Provide the [X, Y] coordinate of the cell's center where the given text is located.  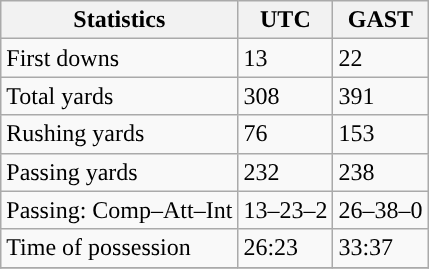
76 [286, 134]
26:23 [286, 248]
153 [380, 134]
First downs [120, 58]
232 [286, 172]
13–23–2 [286, 210]
238 [380, 172]
391 [380, 96]
308 [286, 96]
UTC [286, 20]
26–38–0 [380, 210]
Total yards [120, 96]
Passing yards [120, 172]
Statistics [120, 20]
Time of possession [120, 248]
13 [286, 58]
GAST [380, 20]
33:37 [380, 248]
Passing: Comp–Att–Int [120, 210]
Rushing yards [120, 134]
22 [380, 58]
